From the cell containing the given text, extract its center point as [x, y] coordinate. 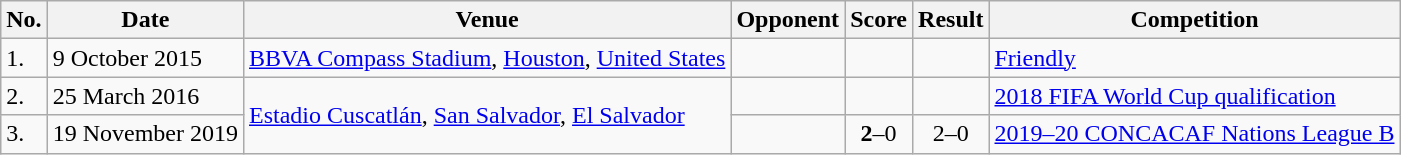
Score [879, 20]
BBVA Compass Stadium, Houston, United States [488, 58]
9 October 2015 [145, 58]
Friendly [1194, 58]
2019–20 CONCACAF Nations League B [1194, 134]
25 March 2016 [145, 96]
2. [24, 96]
Date [145, 20]
Venue [488, 20]
Estadio Cuscatlán, San Salvador, El Salvador [488, 115]
Opponent [788, 20]
3. [24, 134]
1. [24, 58]
Competition [1194, 20]
No. [24, 20]
Result [951, 20]
2018 FIFA World Cup qualification [1194, 96]
19 November 2019 [145, 134]
